Identify which cell holds the provided text, then report its [x, y] central coordinate. 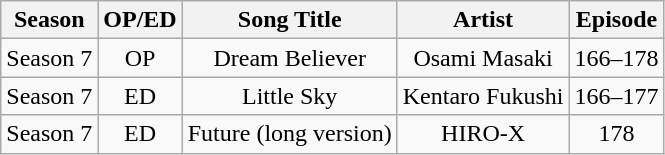
Episode [616, 20]
166–177 [616, 96]
Season [50, 20]
Kentaro Fukushi [483, 96]
Future (long version) [290, 134]
178 [616, 134]
166–178 [616, 58]
HIRO-X [483, 134]
Artist [483, 20]
Osami Masaki [483, 58]
Song Title [290, 20]
OP [140, 58]
Dream Believer [290, 58]
OP/ED [140, 20]
Little Sky [290, 96]
